Output the [X, Y] coordinate of the center of the cell containing the given text.  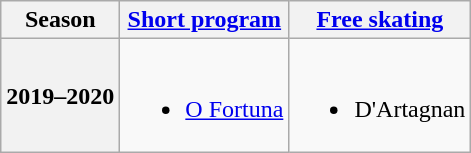
Free skating [380, 20]
2019–2020 [60, 96]
Season [60, 20]
D'Artagnan [380, 96]
O Fortuna [204, 96]
Short program [204, 20]
